Find where the given text appears and provide that cell's center as [X, Y] coordinate. 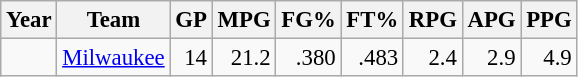
GP [191, 20]
Team [114, 20]
PPG [549, 20]
14 [191, 58]
.483 [372, 58]
4.9 [549, 58]
MPG [244, 20]
RPG [432, 20]
.380 [308, 58]
2.4 [432, 58]
FT% [372, 20]
2.9 [492, 58]
Year [29, 20]
APG [492, 20]
Milwaukee [114, 58]
FG% [308, 20]
21.2 [244, 58]
